Find where the given text appears and provide that cell's center as [X, Y] coordinate. 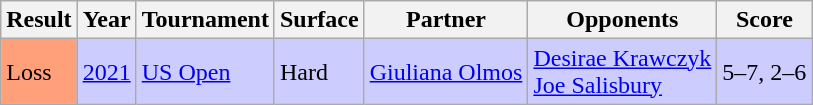
Surface [319, 20]
Partner [446, 20]
US Open [205, 72]
Score [764, 20]
2021 [106, 72]
Result [39, 20]
Giuliana Olmos [446, 72]
Tournament [205, 20]
Opponents [622, 20]
Year [106, 20]
Loss [39, 72]
Desirae Krawczyk Joe Salisbury [622, 72]
Hard [319, 72]
5–7, 2–6 [764, 72]
